Scan for the cell matching the given text and deliver its [X, Y] coordinate at center. 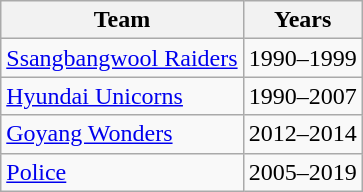
Team [122, 20]
1990–1999 [302, 58]
1990–2007 [302, 96]
Years [302, 20]
2012–2014 [302, 134]
Police [122, 172]
2005–2019 [302, 172]
Hyundai Unicorns [122, 96]
Ssangbangwool Raiders [122, 58]
Goyang Wonders [122, 134]
